Locate the cell with the specified text and output its (X, Y) center coordinate. 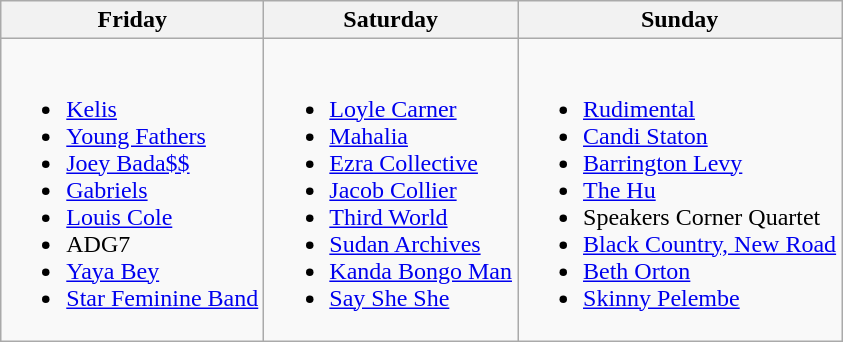
RudimentalCandi StatonBarrington LevyThe HuSpeakers Corner QuartetBlack Country, New RoadBeth OrtonSkinny Pelembe (680, 190)
Sunday (680, 20)
Saturday (391, 20)
Friday (132, 20)
Loyle CarnerMahaliaEzra CollectiveJacob CollierThird WorldSudan ArchivesKanda Bongo ManSay She She (391, 190)
KelisYoung FathersJoey Bada$$GabrielsLouis ColeADG7Yaya BeyStar Feminine Band (132, 190)
